Output the (x, y) coordinate of the center of the cell containing the given text.  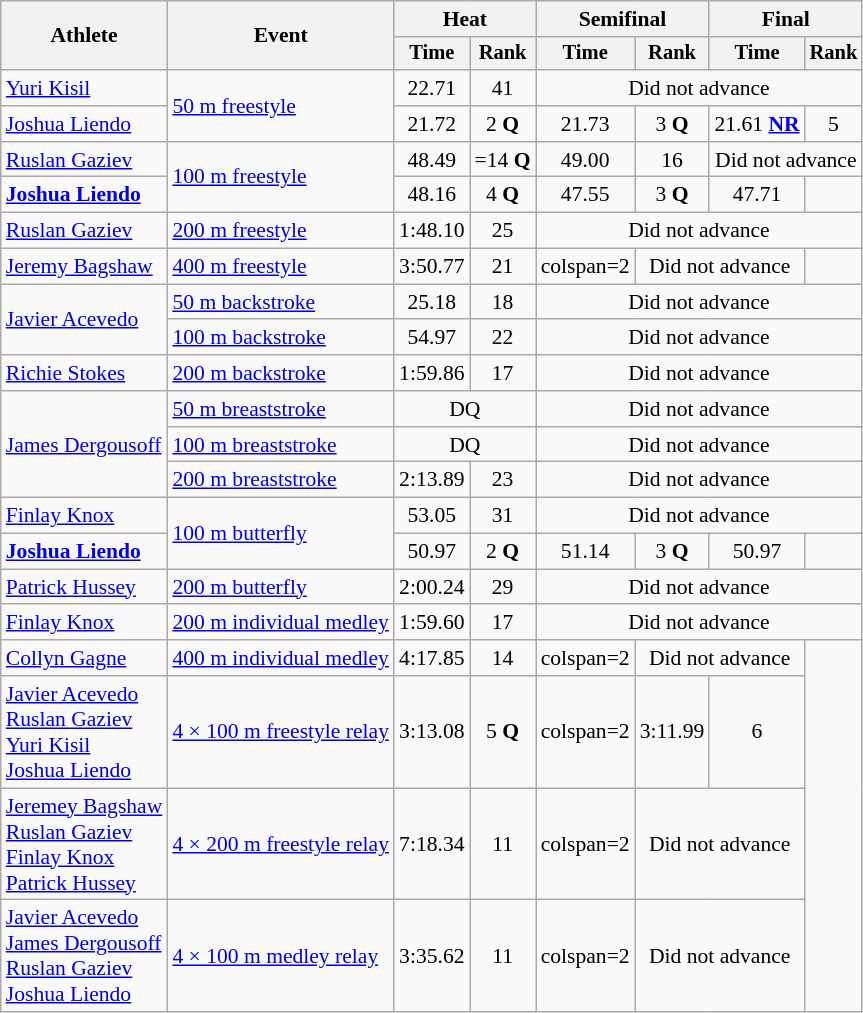
51.14 (586, 552)
16 (672, 160)
200 m breaststroke (280, 480)
48.16 (432, 195)
Patrick Hussey (84, 587)
Javier Acevedo (84, 320)
1:59.86 (432, 373)
Javier AcevedoJames DergousoffRuslan GazievJoshua Liendo (84, 956)
Jeremy Bagshaw (84, 267)
4 × 200 m freestyle relay (280, 844)
Event (280, 36)
200 m freestyle (280, 231)
50 m freestyle (280, 106)
4 Q (503, 195)
5 (834, 124)
3:13.08 (432, 732)
Collyn Gagne (84, 658)
2:13.89 (432, 480)
29 (503, 587)
4 × 100 m medley relay (280, 956)
3:35.62 (432, 956)
1:59.60 (432, 623)
31 (503, 516)
4:17.85 (432, 658)
Yuri Kisil (84, 88)
200 m butterfly (280, 587)
5 Q (503, 732)
50 m backstroke (280, 302)
47.55 (586, 195)
Richie Stokes (84, 373)
54.97 (432, 338)
50 m breaststroke (280, 409)
4 × 100 m freestyle relay (280, 732)
2:00.24 (432, 587)
47.71 (756, 195)
21 (503, 267)
22.71 (432, 88)
53.05 (432, 516)
3:50.77 (432, 267)
=14 Q (503, 160)
25 (503, 231)
48.49 (432, 160)
James Dergousoff (84, 444)
400 m freestyle (280, 267)
100 m backstroke (280, 338)
21.72 (432, 124)
Athlete (84, 36)
3:11.99 (672, 732)
Jeremey BagshawRuslan GazievFinlay KnoxPatrick Hussey (84, 844)
200 m individual medley (280, 623)
Heat (465, 19)
400 m individual medley (280, 658)
1:48.10 (432, 231)
100 m breaststroke (280, 445)
18 (503, 302)
7:18.34 (432, 844)
14 (503, 658)
6 (756, 732)
100 m freestyle (280, 178)
41 (503, 88)
Semifinal (623, 19)
100 m butterfly (280, 534)
Final (786, 19)
49.00 (586, 160)
23 (503, 480)
21.61 NR (756, 124)
Javier AcevedoRuslan GazievYuri KisilJoshua Liendo (84, 732)
21.73 (586, 124)
22 (503, 338)
200 m backstroke (280, 373)
25.18 (432, 302)
